Detect which cell encompasses the target text, then output its (x, y) center coordinate. 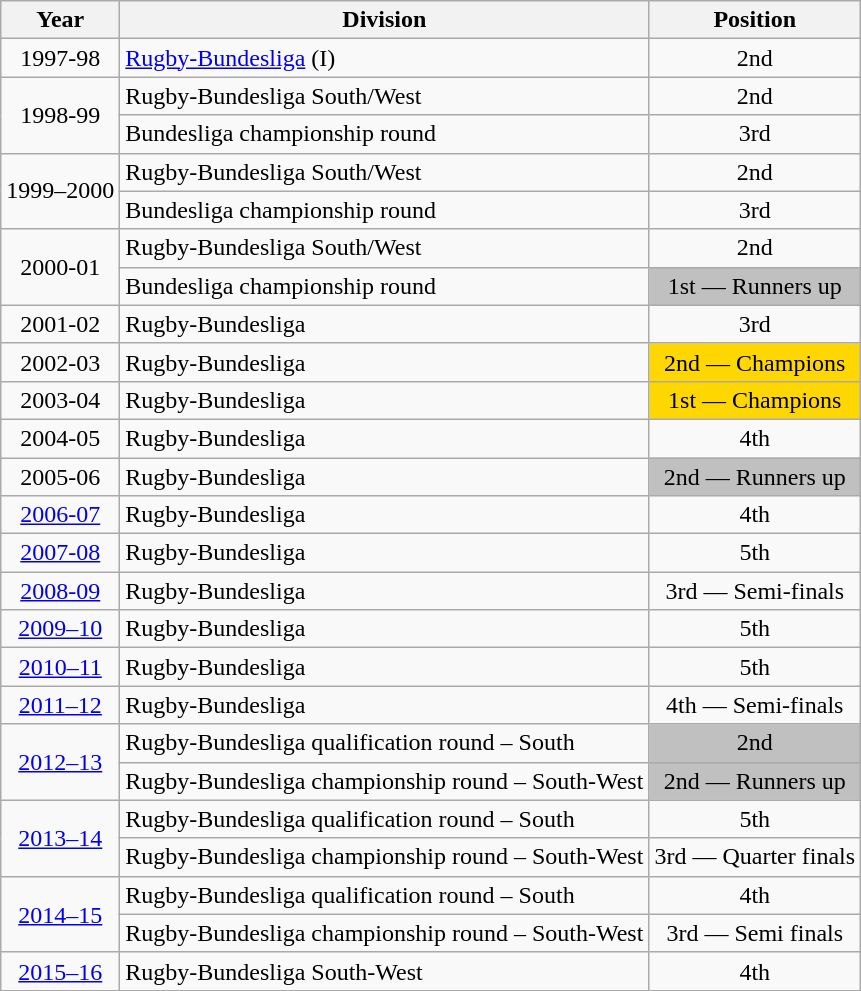
Rugby-Bundesliga (I) (384, 58)
2009–10 (60, 629)
2000-01 (60, 267)
Rugby-Bundesliga South-West (384, 971)
3rd — Semi-finals (755, 591)
2004-05 (60, 438)
Division (384, 20)
2002-03 (60, 362)
1999–2000 (60, 191)
2003-04 (60, 400)
2nd — Champions (755, 362)
1998-99 (60, 115)
2001-02 (60, 324)
3rd — Quarter finals (755, 857)
2007-08 (60, 553)
Position (755, 20)
2005-06 (60, 477)
2014–15 (60, 914)
2008-09 (60, 591)
2013–14 (60, 838)
3rd — Semi finals (755, 933)
1st — Runners up (755, 286)
2015–16 (60, 971)
2010–11 (60, 667)
Year (60, 20)
4th — Semi-finals (755, 705)
2012–13 (60, 762)
2006-07 (60, 515)
1st — Champions (755, 400)
1997-98 (60, 58)
2011–12 (60, 705)
